From the cell containing the given text, extract its center point as [x, y] coordinate. 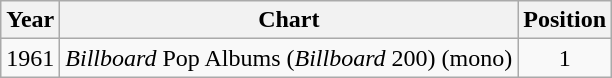
1 [565, 58]
1961 [30, 58]
Chart [289, 20]
Year [30, 20]
Position [565, 20]
Billboard Pop Albums (Billboard 200) (mono) [289, 58]
